Determine the (X, Y) coordinate at the center of the cell enclosing the given text.  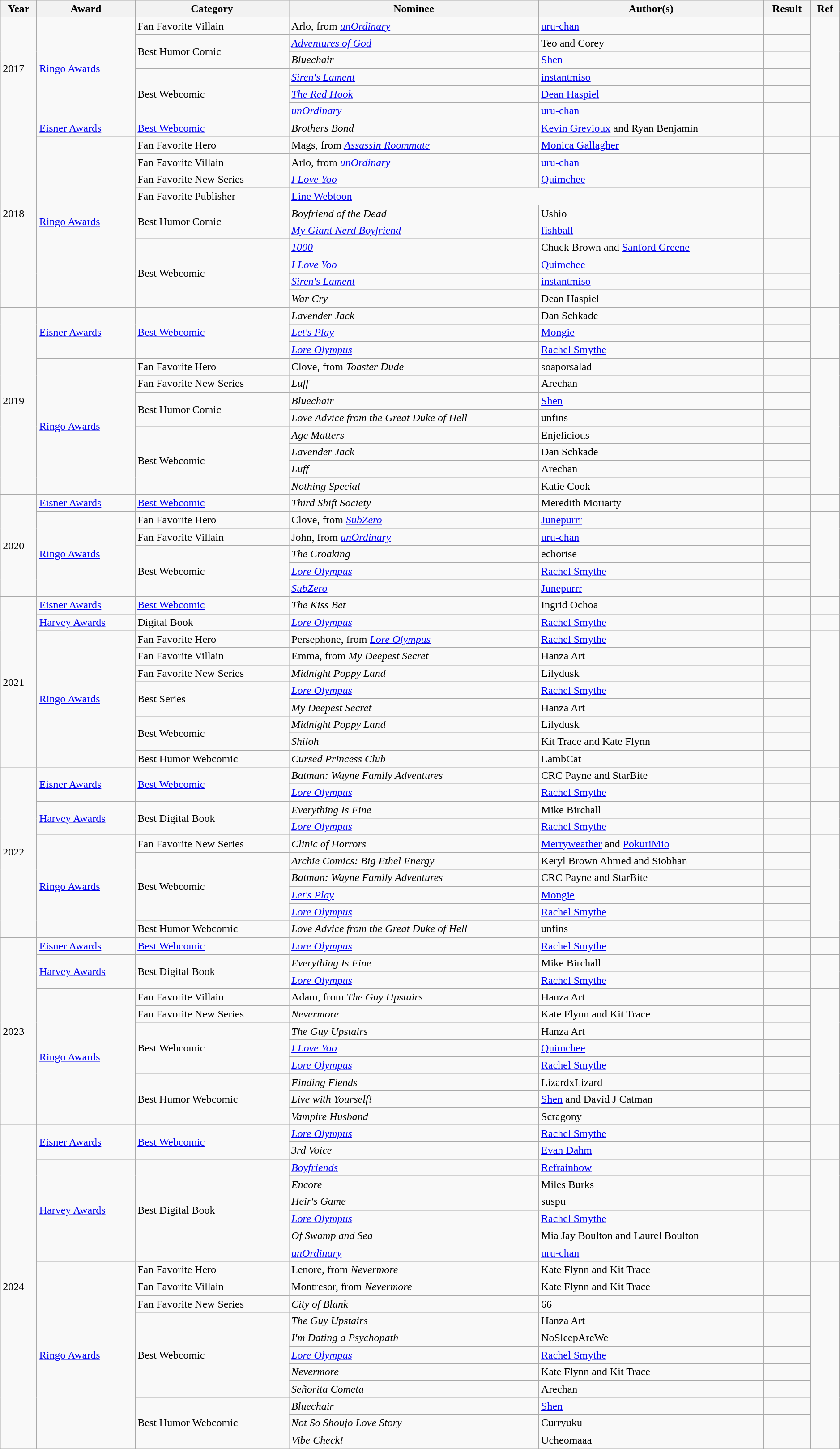
Shen and David J Catman (651, 1099)
Persephone, from Lore Olympus (414, 639)
Kit Trace and Kate Flynn (651, 741)
Vibe Check! (414, 1440)
Shiloh (414, 741)
Not So Shoujo Love Story (414, 1423)
echorise (651, 554)
2017 (19, 68)
Emma, from My Deepest Secret (414, 656)
Finding Fiends (414, 1082)
fishball (651, 231)
Category (212, 9)
Digital Book (212, 622)
Third Shift Society (414, 503)
2019 (19, 401)
Ucheomaaa (651, 1440)
Evan Dahm (651, 1150)
Nominee (414, 9)
2023 (19, 1031)
Year (19, 9)
City of Blank (414, 1304)
Ushio (651, 214)
Teo and Corey (651, 43)
Result (787, 9)
Live with Yourself! (414, 1099)
Heir's Game (414, 1201)
LambCat (651, 759)
Best Series (212, 699)
Author(s) (651, 9)
2020 (19, 546)
Refrainbow (651, 1167)
Clove, from SubZero (414, 520)
Of Swamp and Sea (414, 1235)
Award (86, 9)
Brothers Bond (414, 128)
Ingrid Ochoa (651, 605)
Meredith Moriarty (651, 503)
2021 (19, 682)
Boyfriends (414, 1167)
Curryuku (651, 1423)
1000 (414, 248)
Montresor, from Nevermore (414, 1287)
Encore (414, 1184)
The Kiss Bet (414, 605)
Ref (825, 9)
SubZero (414, 588)
Señorita Cometa (414, 1389)
Miles Burks (651, 1184)
Keryl Brown Ahmed and Siobhan (651, 861)
The Croaking (414, 554)
Kevin Grevioux and Ryan Benjamin (651, 128)
Archie Comics: Big Ethel Energy (414, 861)
Enjelicious (651, 435)
Nothing Special (414, 486)
Merryweather and PokuriMio (651, 844)
NoSleepAreWe (651, 1338)
2022 (19, 852)
My Giant Nerd Boyfriend (414, 231)
Mia Jay Boulton and Laurel Boulton (651, 1235)
Vampire Husband (414, 1116)
Adventures of God (414, 43)
Fan Favorite Publisher (212, 196)
John, from unOrdinary (414, 537)
Adam, from The Guy Upstairs (414, 997)
suspu (651, 1201)
War Cry (414, 299)
Clinic of Horrors (414, 844)
I'm Dating a Psychopath (414, 1338)
Scragony (651, 1116)
soaporsalad (651, 367)
Cursed Princess Club (414, 759)
Lenore, from Nevermore (414, 1269)
66 (651, 1304)
LizardxLizard (651, 1082)
Age Matters (414, 435)
The Red Hook (414, 94)
Monica Gallagher (651, 145)
Boyfriend of the Dead (414, 214)
My Deepest Secret (414, 707)
3rd Voice (414, 1150)
Mags, from Assassin Roommate (414, 145)
2018 (19, 213)
Clove, from Toaster Dude (414, 367)
Chuck Brown and Sanford Greene (651, 248)
Katie Cook (651, 486)
Line Webtoon (526, 196)
2024 (19, 1287)
